Locate the cell with the specified text and output its [X, Y] center coordinate. 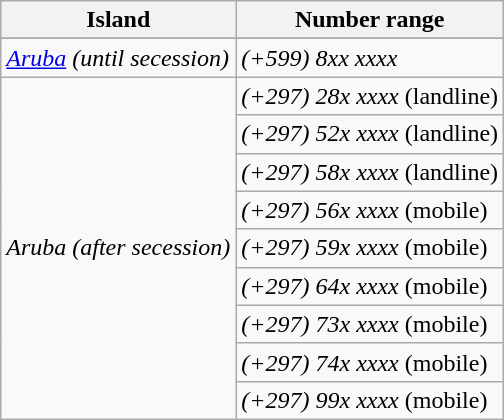
Aruba (until secession) [118, 58]
(+297) 74x xxxx (mobile) [370, 362]
(+599) 8xx xxxx [370, 58]
(+297) 99x xxxx (mobile) [370, 400]
(+297) 58x xxxx (landline) [370, 172]
(+297) 28x xxxx (landline) [370, 96]
(+297) 64x xxxx (mobile) [370, 286]
Island [118, 20]
(+297) 52x xxxx (landline) [370, 134]
Number range [370, 20]
Aruba (after secession) [118, 248]
(+297) 56x xxxx (mobile) [370, 210]
(+297) 73x xxxx (mobile) [370, 324]
(+297) 59x xxxx (mobile) [370, 248]
